Capture the cell that displays the provided text and extract its (x, y) central coordinate. 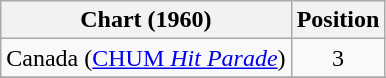
Position (338, 20)
3 (338, 58)
Canada (CHUM Hit Parade) (146, 58)
Chart (1960) (146, 20)
